Search for the cell housing the specified text and yield its (X, Y) center coordinate. 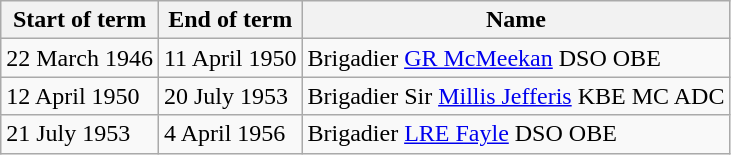
Start of term (80, 20)
Brigadier LRE Fayle DSO OBE (516, 134)
Name (516, 20)
Brigadier Sir Millis Jefferis KBE MC ADC (516, 96)
11 April 1950 (230, 58)
12 April 1950 (80, 96)
21 July 1953 (80, 134)
End of term (230, 20)
20 July 1953 (230, 96)
Brigadier GR McMeekan DSO OBE (516, 58)
22 March 1946 (80, 58)
4 April 1956 (230, 134)
